Extract the (x, y) coordinate from the center of the cell holding the provided text.  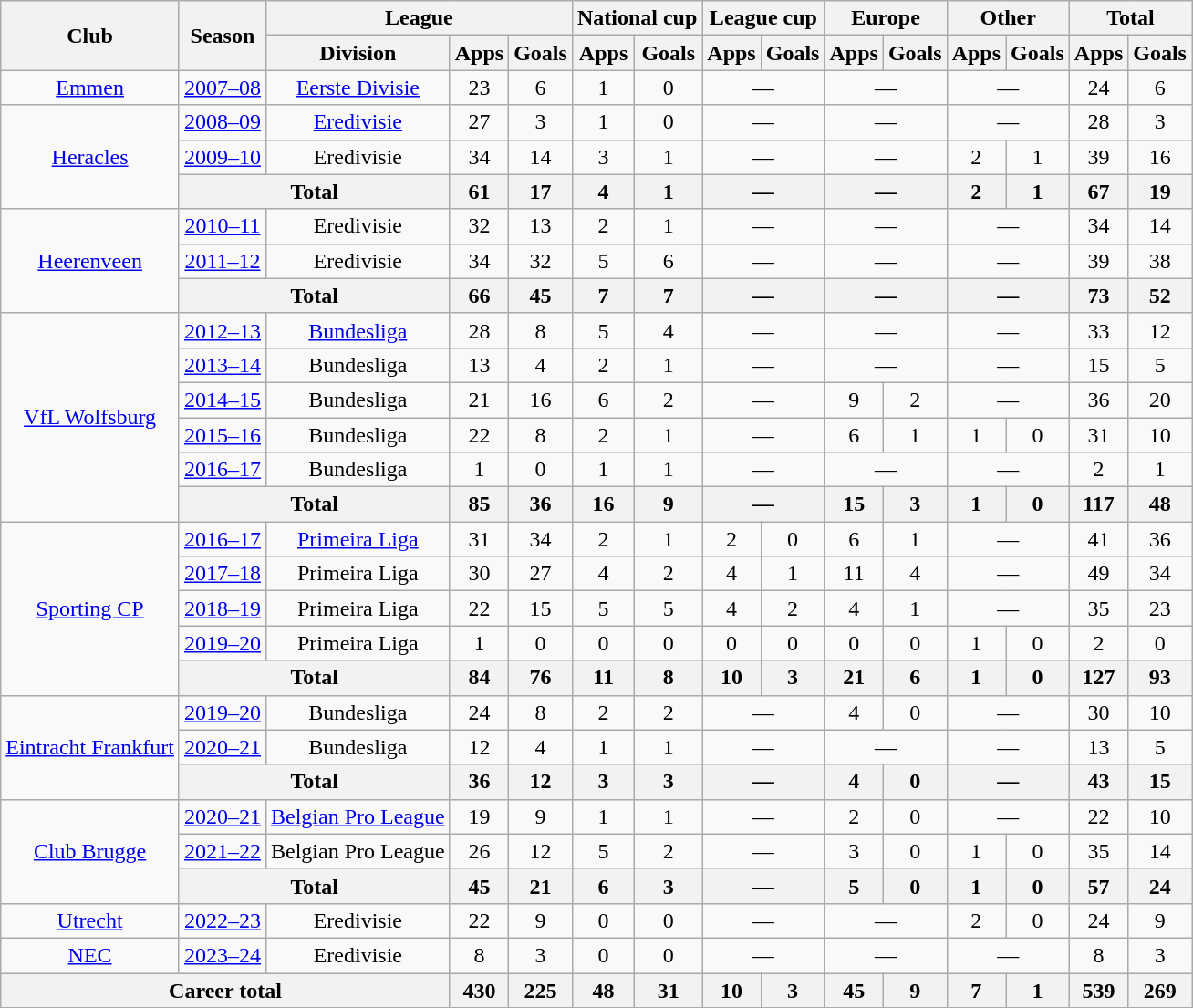
26 (479, 851)
38 (1160, 261)
National cup (637, 18)
127 (1098, 678)
41 (1098, 539)
539 (1098, 990)
VfL Wolfsburg (90, 417)
2014–15 (223, 400)
76 (541, 678)
2012–13 (223, 330)
2010–11 (223, 226)
20 (1160, 400)
Season (223, 36)
49 (1098, 574)
2015–16 (223, 435)
2018–19 (223, 608)
93 (1160, 678)
61 (479, 192)
Heracles (90, 157)
Eintracht Frankfurt (90, 747)
66 (479, 296)
85 (479, 504)
73 (1098, 296)
84 (479, 678)
NEC (90, 955)
57 (1098, 886)
2023–24 (223, 955)
2017–18 (223, 574)
2013–14 (223, 365)
Career total (225, 990)
2021–22 (223, 851)
Emmen (90, 88)
269 (1160, 990)
17 (541, 192)
Utrecht (90, 920)
43 (1098, 782)
Club Brugge (90, 851)
2009–10 (223, 157)
Heerenveen (90, 261)
67 (1098, 192)
117 (1098, 504)
2007–08 (223, 88)
Other (1008, 18)
Europe (886, 18)
Club (90, 36)
225 (541, 990)
Sporting CP (90, 608)
2008–09 (223, 122)
33 (1098, 330)
2011–12 (223, 261)
League cup (763, 18)
2022–23 (223, 920)
Eerste Divisie (358, 88)
League (419, 18)
Division (358, 53)
52 (1160, 296)
430 (479, 990)
